Find where the given text appears and provide that cell's center as [X, Y] coordinate. 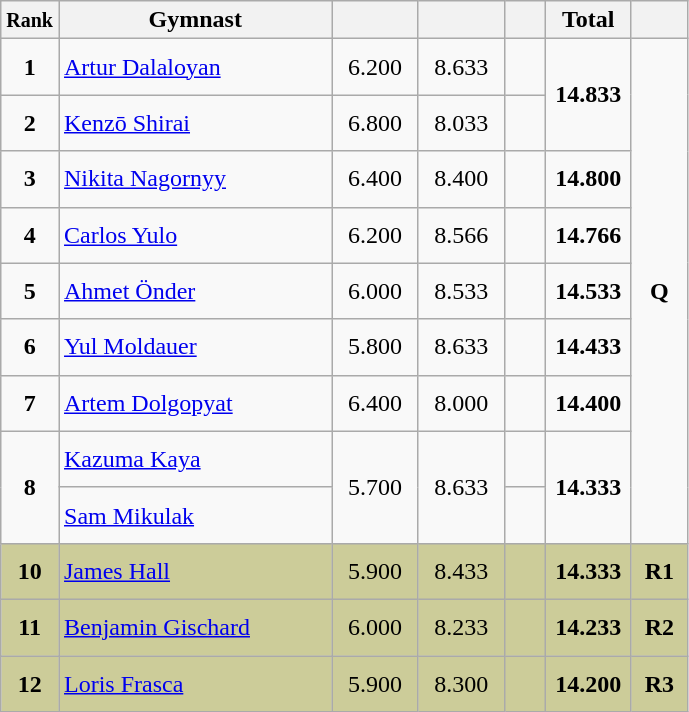
3 [30, 179]
11 [30, 627]
6 [30, 347]
2 [30, 123]
14.833 [588, 95]
Q [659, 292]
14.533 [588, 291]
Rank [30, 20]
8.000 [461, 403]
14.766 [588, 235]
8.566 [461, 235]
Gymnast [195, 20]
Loris Frasca [195, 684]
8.433 [461, 571]
James Hall [195, 571]
4 [30, 235]
8.300 [461, 684]
14.400 [588, 403]
6.800 [375, 123]
14.233 [588, 627]
Nikita Nagornyy [195, 179]
R1 [659, 571]
14.433 [588, 347]
8.400 [461, 179]
Total [588, 20]
Carlos Yulo [195, 235]
8.533 [461, 291]
12 [30, 684]
10 [30, 571]
5.800 [375, 347]
Artur Dalaloyan [195, 67]
8.233 [461, 627]
Kenzō Shirai [195, 123]
7 [30, 403]
14.200 [588, 684]
5.700 [375, 487]
R2 [659, 627]
14.800 [588, 179]
Sam Mikulak [195, 515]
Ahmet Önder [195, 291]
R3 [659, 684]
Artem Dolgopyat [195, 403]
8.033 [461, 123]
1 [30, 67]
Yul Moldauer [195, 347]
8 [30, 487]
Benjamin Gischard [195, 627]
Kazuma Kaya [195, 459]
5 [30, 291]
